Extract the (x, y) coordinate from the center of the cell holding the provided text.  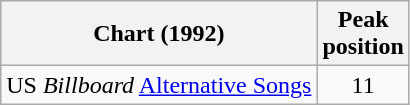
11 (363, 85)
Peakposition (363, 34)
Chart (1992) (159, 34)
US Billboard Alternative Songs (159, 85)
